Extract the (x, y) coordinate from the center of the cell holding the provided text.  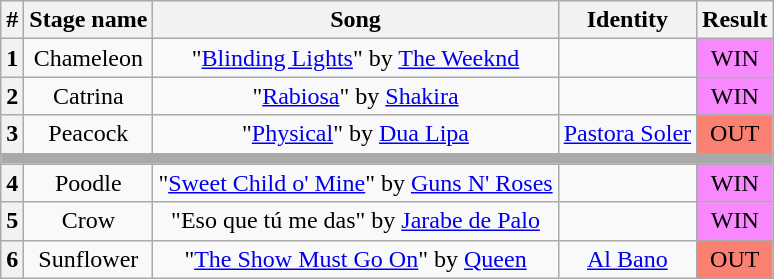
# (12, 20)
Poodle (88, 183)
"Physical" by Dua Lipa (356, 134)
6 (12, 259)
3 (12, 134)
"Sweet Child o' Mine" by Guns N' Roses (356, 183)
Crow (88, 221)
"Eso que tú me das" by Jarabe de Palo (356, 221)
2 (12, 96)
Catrina (88, 96)
Song (356, 20)
4 (12, 183)
"The Show Must Go On" by Queen (356, 259)
Peacock (88, 134)
"Rabiosa" by Shakira (356, 96)
Al Bano (627, 259)
Sunflower (88, 259)
Result (735, 20)
Pastora Soler (627, 134)
Identity (627, 20)
Stage name (88, 20)
"Blinding Lights" by The Weeknd (356, 58)
1 (12, 58)
Chameleon (88, 58)
5 (12, 221)
